For the text-containing cell, return its midpoint in [x, y] coordinate format. 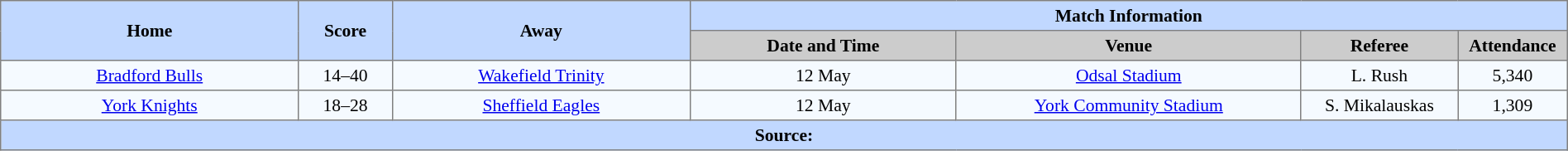
Venue [1128, 46]
14–40 [346, 75]
York Community Stadium [1128, 105]
Score [346, 31]
Match Information [1128, 16]
Odsal Stadium [1128, 75]
Home [150, 31]
York Knights [150, 105]
1,309 [1513, 105]
5,340 [1513, 75]
Away [541, 31]
Source: [784, 135]
S. Mikalauskas [1379, 105]
Sheffield Eagles [541, 105]
Bradford Bulls [150, 75]
Referee [1379, 46]
Wakefield Trinity [541, 75]
L. Rush [1379, 75]
18–28 [346, 105]
Date and Time [823, 46]
Attendance [1513, 46]
